For the text-containing cell, return its midpoint in [x, y] coordinate format. 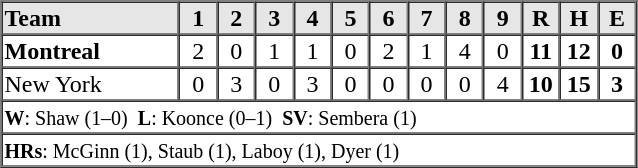
11 [541, 50]
New York [91, 84]
7 [427, 18]
E [617, 18]
9 [503, 18]
6 [388, 18]
Team [91, 18]
15 [579, 84]
8 [465, 18]
12 [579, 50]
HRs: McGinn (1), Staub (1), Laboy (1), Dyer (1) [319, 150]
10 [541, 84]
W: Shaw (1–0) L: Koonce (0–1) SV: Sembera (1) [319, 116]
R [541, 18]
Montreal [91, 50]
H [579, 18]
5 [350, 18]
